Scan for the cell matching the given text and deliver its (X, Y) coordinate at center. 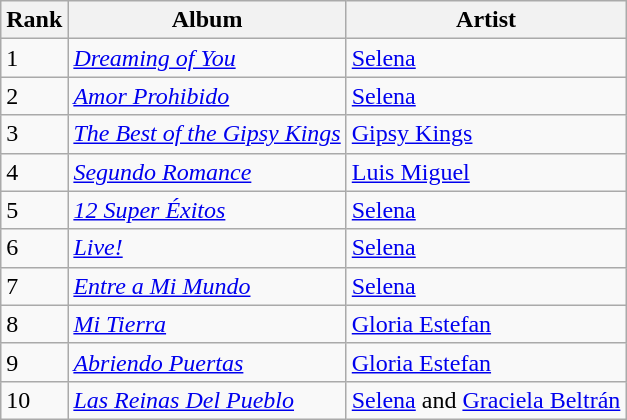
9 (34, 362)
Las Reinas Del Pueblo (207, 400)
5 (34, 210)
2 (34, 96)
8 (34, 324)
Segundo Romance (207, 172)
Album (207, 20)
The Best of the Gipsy Kings (207, 134)
Luis Miguel (486, 172)
4 (34, 172)
12 Super Éxitos (207, 210)
1 (34, 58)
Dreaming of You (207, 58)
Selena and Graciela Beltrán (486, 400)
Abriendo Puertas (207, 362)
Entre a Mi Mundo (207, 286)
6 (34, 248)
10 (34, 400)
3 (34, 134)
Live! (207, 248)
Artist (486, 20)
Mi Tierra (207, 324)
Rank (34, 20)
Amor Prohibido (207, 96)
7 (34, 286)
Gipsy Kings (486, 134)
